Return (x, y) of the center of cell containing provided text 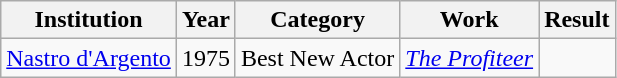
1975 (206, 58)
Category (317, 20)
Year (206, 20)
Best New Actor (317, 58)
Result (577, 20)
Institution (89, 20)
Work (470, 20)
Nastro d'Argento (89, 58)
The Profiteer (470, 58)
